Return [X, Y] of the center of cell containing provided text 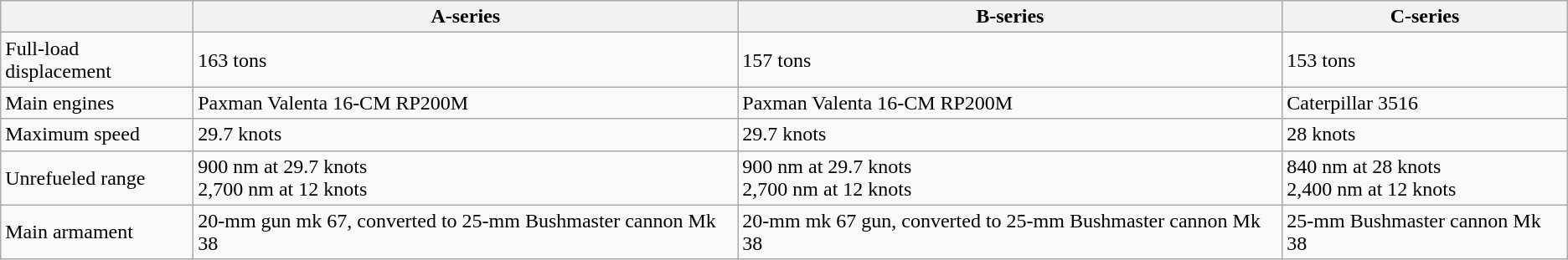
Main engines [97, 103]
C-series [1425, 17]
840 nm at 28 knots2,400 nm at 12 knots [1425, 177]
157 tons [1010, 60]
B-series [1010, 17]
Maximum speed [97, 135]
163 tons [466, 60]
28 knots [1425, 135]
Main armament [97, 232]
20-mm mk 67 gun, converted to 25-mm Bushmaster cannon Mk 38 [1010, 232]
A-series [466, 17]
153 tons [1425, 60]
20-mm gun mk 67, converted to 25-mm Bushmaster cannon Mk 38 [466, 232]
Full-load displacement [97, 60]
25-mm Bushmaster cannon Mk 38 [1425, 232]
Caterpillar 3516 [1425, 103]
Unrefueled range [97, 177]
